Output the [x, y] coordinate of the center of the cell containing the given text.  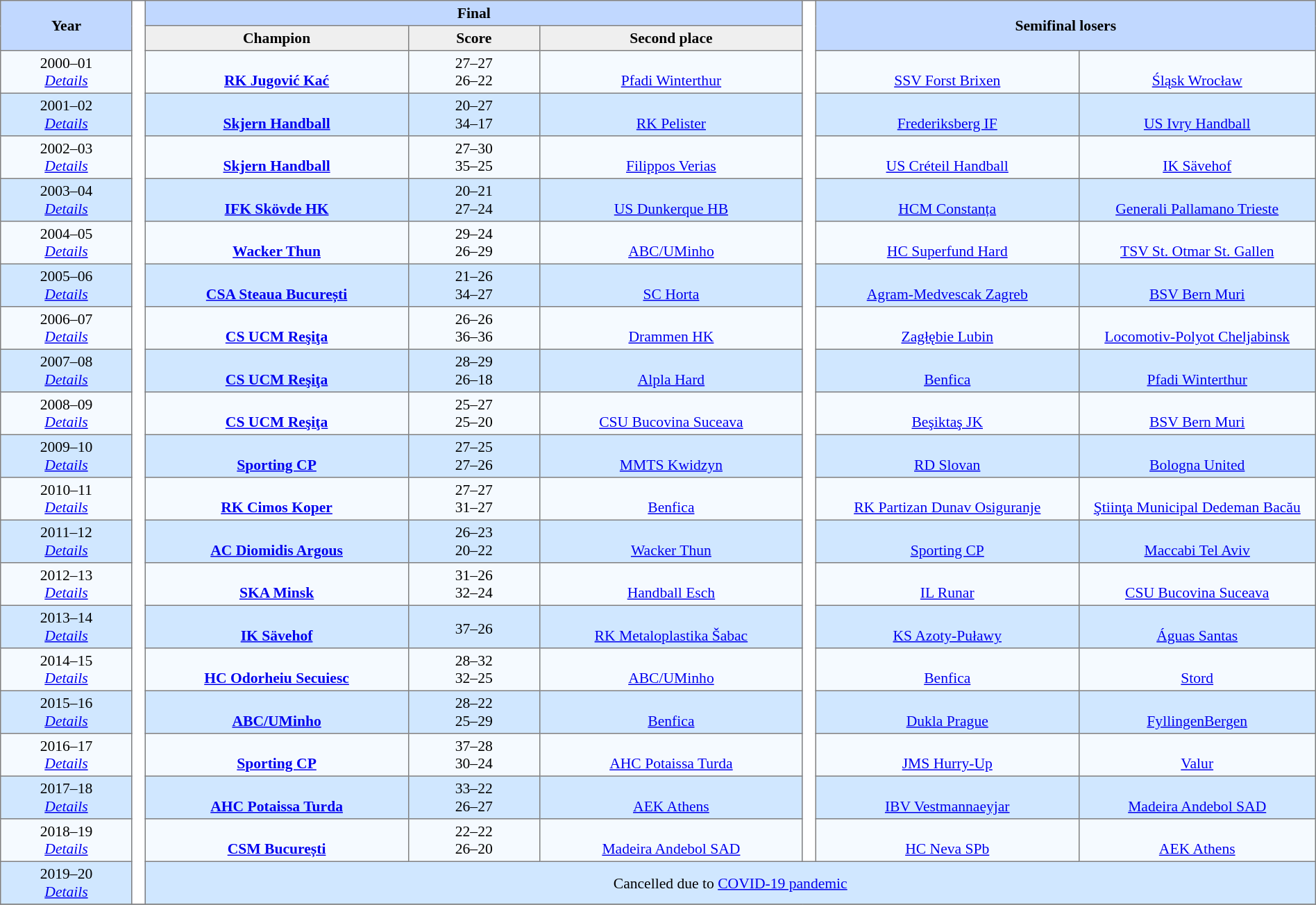
RK Cimos Koper [276, 499]
2006–07Details [67, 328]
Alpla Hard [670, 371]
26–26 36–36 [473, 328]
2012–13Details [67, 584]
2016–17Details [67, 755]
FyllingenBergen [1197, 712]
31–26 32–24 [473, 584]
2018–19Details [67, 840]
KS Azoty-Puławy [947, 627]
Maccabi Tel Aviv [1197, 541]
2002–03Details [67, 158]
Filippos Verias [670, 158]
Final [473, 13]
TSV St. Otmar St. Gallen [1197, 243]
25–27 25–20 [473, 414]
28–32 32–25 [473, 670]
IL Runar [947, 584]
28–29 26–18 [473, 371]
20–21 27–24 [473, 200]
26–23 20–22 [473, 541]
US Ivry Handball [1197, 115]
Frederiksberg IF [947, 115]
MMTS Kwidzyn [670, 456]
37–28 30–24 [473, 755]
2005–06Details [67, 285]
2001–02Details [67, 115]
27–25 27–26 [473, 456]
29–24 26–29 [473, 243]
2009–10Details [67, 456]
HCM Constanța [947, 200]
Drammen HK [670, 328]
Stord [1197, 670]
21–26 34–27 [473, 285]
37–26 [473, 627]
2008–09Details [67, 414]
2019–20Details [67, 883]
Semifinal losers [1065, 26]
Zagłębie Lubin [947, 328]
2017–18Details [67, 797]
RK Pelister [670, 115]
2013–14Details [67, 627]
RK Partizan Dunav Osiguranje [947, 499]
Generali Pallamano Trieste [1197, 200]
Valur [1197, 755]
AC Diomidis Argous [276, 541]
27–27 26–22 [473, 72]
Year [67, 26]
US Dunkerque HB [670, 200]
28–22 25–29 [473, 712]
US Créteil Handball [947, 158]
Locomotiv-Polyot Cheljabinsk [1197, 328]
CSM București [276, 840]
HC Neva SPb [947, 840]
2010–11Details [67, 499]
2004–05Details [67, 243]
2007–08Details [67, 371]
Bologna United [1197, 456]
IBV Vestmannaeyjar [947, 797]
2003–04Details [67, 200]
Śląsk Wrocław [1197, 72]
Agram-Medvescak Zagreb [947, 285]
SKA Minsk [276, 584]
Champion [276, 38]
SSV Forst Brixen [947, 72]
20–27 34–17 [473, 115]
33–22 26–27 [473, 797]
2015–16Details [67, 712]
RK Jugović Kać [276, 72]
JMS Hurry-Up [947, 755]
Second place [670, 38]
RD Slovan [947, 456]
RK Metaloplastika Šabac [670, 627]
Dukla Prague [947, 712]
CSA Steaua București [276, 285]
22–22 26–20 [473, 840]
27–27 31–27 [473, 499]
Score [473, 38]
Águas Santas [1197, 627]
SC Horta [670, 285]
2014–15Details [67, 670]
Handball Esch [670, 584]
HC Superfund Hard [947, 243]
Beşiktaş JK [947, 414]
2000–01Details [67, 72]
2011–12Details [67, 541]
Cancelled due to COVID-19 pandemic [730, 883]
IFK Skövde HK [276, 200]
Ştiinţa Municipal Dedeman Bacău [1197, 499]
27–30 35–25 [473, 158]
HC Odorheiu Secuiesc [276, 670]
